Return [x, y] of the center of cell containing provided text 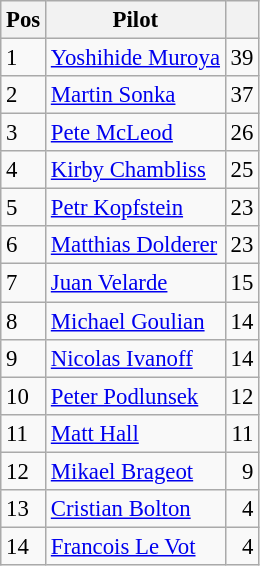
37 [242, 95]
5 [24, 208]
Juan Velarde [136, 283]
26 [242, 133]
Martin Sonka [136, 95]
Yoshihide Muroya [136, 58]
8 [24, 321]
Pete McLeod [136, 133]
6 [24, 245]
1 [24, 58]
25 [242, 170]
3 [24, 133]
Cristian Bolton [136, 509]
2 [24, 95]
Matthias Dolderer [136, 245]
7 [24, 283]
15 [242, 283]
Matt Hall [136, 433]
Michael Goulian [136, 321]
39 [242, 58]
Francois Le Vot [136, 546]
10 [24, 396]
Pos [24, 20]
Nicolas Ivanoff [136, 358]
Pilot [136, 20]
Peter Podlunsek [136, 396]
Mikael Brageot [136, 471]
Kirby Chambliss [136, 170]
Petr Kopfstein [136, 208]
13 [24, 509]
